Locate the cell with the specified text and output its (X, Y) center coordinate. 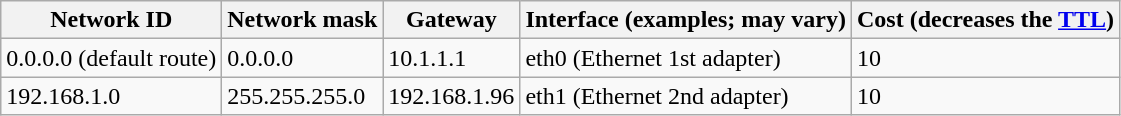
0.0.0.0 (default route) (112, 58)
eth0 (Ethernet 1st adapter) (686, 58)
255.255.255.0 (302, 96)
eth1 (Ethernet 2nd adapter) (686, 96)
Network mask (302, 20)
0.0.0.0 (302, 58)
192.168.1.0 (112, 96)
Network ID (112, 20)
Gateway (452, 20)
Cost (decreases the TTL) (985, 20)
10.1.1.1 (452, 58)
192.168.1.96 (452, 96)
Interface (examples; may vary) (686, 20)
